Detect which cell encompasses the target text, then output its (x, y) center coordinate. 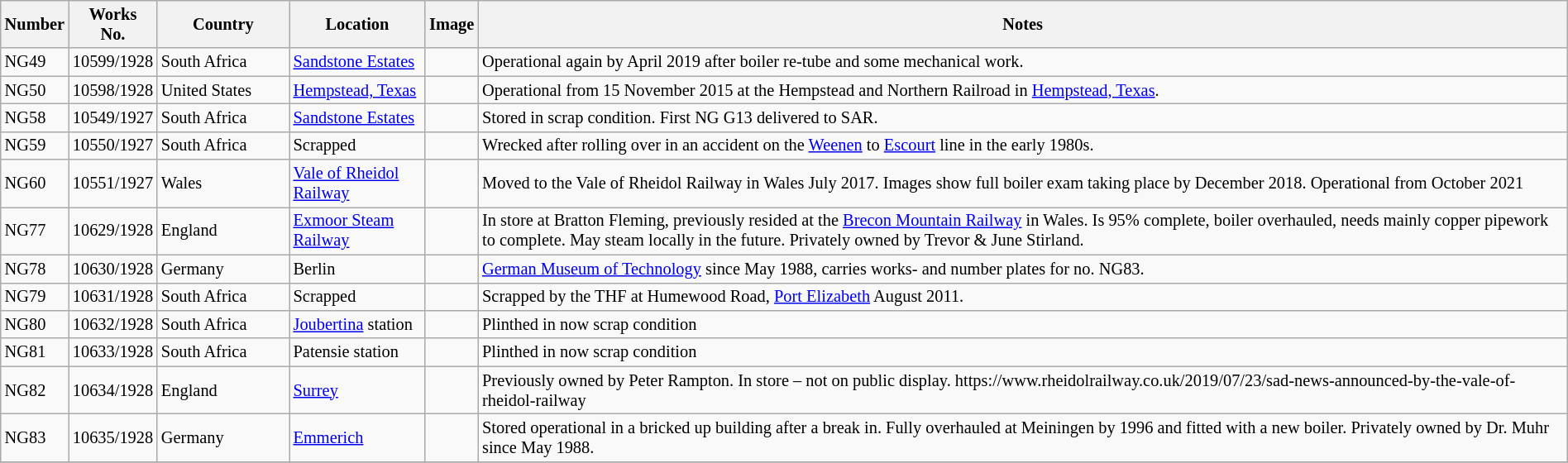
NG79 (35, 297)
NG77 (35, 231)
NG50 (35, 90)
Joubertina station (357, 325)
Operational again by April 2019 after boiler re-tube and some mechanical work. (1022, 62)
10630/1928 (112, 269)
Operational from 15 November 2015 at the Hempstead and Northern Railroad in Hempstead, Texas. (1022, 90)
10629/1928 (112, 231)
10598/1928 (112, 90)
NG59 (35, 146)
Country (223, 25)
10632/1928 (112, 325)
10599/1928 (112, 62)
10549/1927 (112, 118)
NG82 (35, 390)
Hempstead, Texas (357, 90)
NG81 (35, 352)
NG49 (35, 62)
Berlin (357, 269)
Stored in scrap condition. First NG G13 delivered to SAR. (1022, 118)
NG60 (35, 184)
Exmoor Steam Railway (357, 231)
10635/1928 (112, 438)
German Museum of Technology since May 1988, carries works- and number plates for no. NG83. (1022, 269)
10631/1928 (112, 297)
10550/1927 (112, 146)
Patensie station (357, 352)
Location (357, 25)
NG58 (35, 118)
Wales (223, 184)
Scrapped by the THF at Humewood Road, Port Elizabeth August 2011. (1022, 297)
Image (452, 25)
NG80 (35, 325)
Notes (1022, 25)
Emmerich (357, 438)
Surrey (357, 390)
United States (223, 90)
10633/1928 (112, 352)
10551/1927 (112, 184)
WorksNo. (112, 25)
Moved to the Vale of Rheidol Railway in Wales July 2017. Images show full boiler exam taking place by December 2018. Operational from October 2021 (1022, 184)
Number (35, 25)
10634/1928 (112, 390)
NG83 (35, 438)
Vale of Rheidol Railway (357, 184)
Wrecked after rolling over in an accident on the Weenen to Escourt line in the early 1980s. (1022, 146)
NG78 (35, 269)
